Return the [X, Y] coordinate for the center point of the cell that contains the specified text.  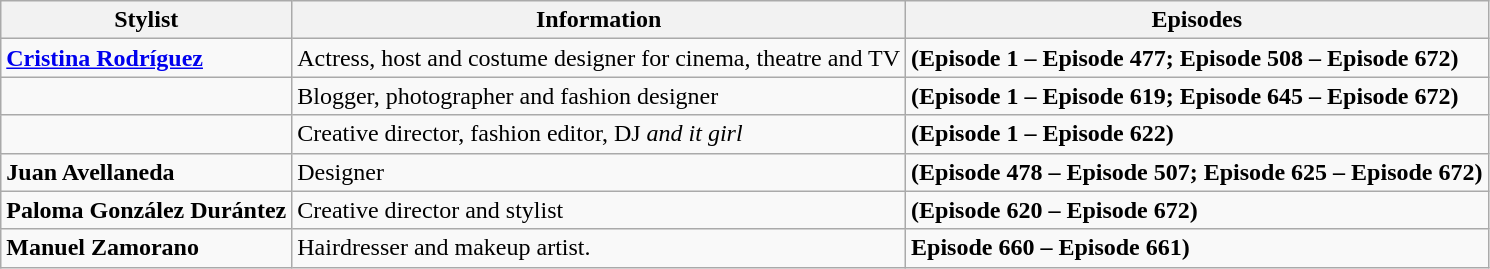
Stylist [146, 20]
Information [599, 20]
Blogger, photographer and fashion designer [599, 96]
Creative director and stylist [599, 210]
(Episode 1 – Episode 622) [1197, 134]
Manuel Zamorano [146, 248]
Episode 660 – Episode 661) [1197, 248]
Creative director, fashion editor, DJ and it girl [599, 134]
Designer [599, 172]
(Episode 1 – Episode 619; Episode 645 – Episode 672) [1197, 96]
Hairdresser and makeup artist. [599, 248]
Episodes [1197, 20]
Cristina Rodríguez [146, 58]
Paloma González Durántez [146, 210]
(Episode 1 – Episode 477; Episode 508 – Episode 672) [1197, 58]
(Episode 620 – Episode 672) [1197, 210]
Actress, host and costume designer for cinema, theatre and TV [599, 58]
Juan Avellaneda [146, 172]
(Episode 478 – Episode 507; Episode 625 – Episode 672) [1197, 172]
